Search for the cell housing the specified text and yield its (X, Y) center coordinate. 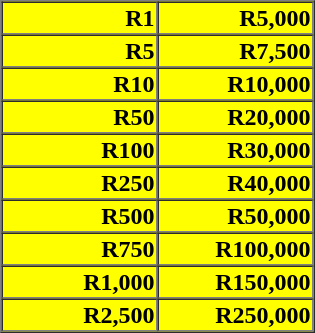
R40,000 (236, 182)
R100 (80, 150)
R5,000 (236, 18)
R750 (80, 248)
R150,000 (236, 282)
R250,000 (236, 314)
R7,500 (236, 50)
R20,000 (236, 116)
R10,000 (236, 84)
R10 (80, 84)
R1,000 (80, 282)
R250 (80, 182)
R30,000 (236, 150)
R50 (80, 116)
R5 (80, 50)
R1 (80, 18)
R2,500 (80, 314)
R500 (80, 216)
R100,000 (236, 248)
R50,000 (236, 216)
